Determine the (X, Y) coordinate at the center of the cell enclosing the given text.  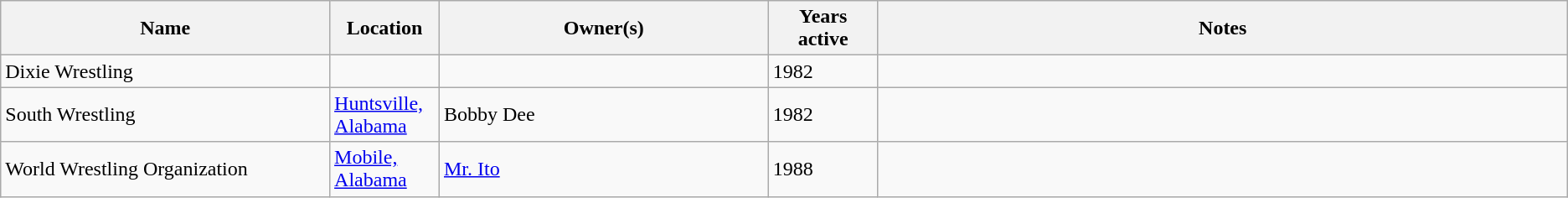
Dixie Wrestling (166, 71)
1988 (823, 169)
South Wrestling (166, 114)
Huntsville, Alabama (385, 114)
World Wrestling Organization (166, 169)
Notes (1223, 29)
Location (385, 29)
Mr. Ito (603, 169)
Bobby Dee (603, 114)
Name (166, 29)
Years active (823, 29)
Owner(s) (603, 29)
Mobile, Alabama (385, 169)
